Pinpoint the cell where the given text exists, returning its [x, y] midpoint coordinate. 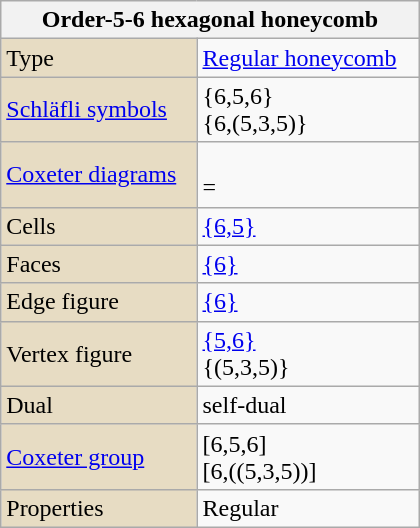
Vertex figure [99, 354]
Type [99, 58]
= [308, 174]
Dual [99, 405]
Faces [99, 264]
{6,5,6}{6,(5,3,5)} [308, 110]
Edge figure [99, 302]
Regular [308, 508]
{5,6} {(5,3,5)} [308, 354]
Coxeter diagrams [99, 174]
Schläfli symbols [99, 110]
Properties [99, 508]
{6,5} [308, 226]
Cells [99, 226]
Regular honeycomb [308, 58]
[6,5,6][6,((5,3,5))] [308, 456]
self-dual [308, 405]
Coxeter group [99, 456]
Order-5-6 hexagonal honeycomb [210, 20]
